Return (X, Y) of the center of cell containing provided text 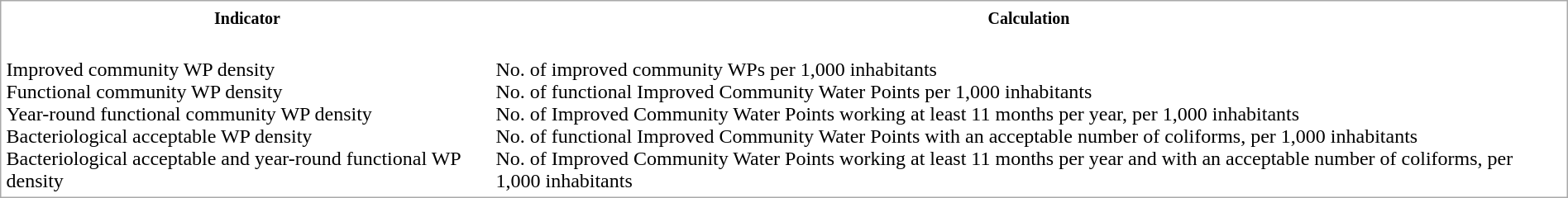
Calculation (1029, 16)
Indicator (246, 16)
